Output the [x, y] coordinate of the center of the cell containing the given text.  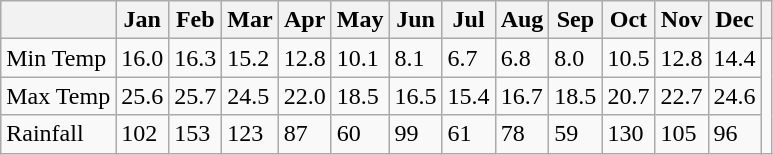
Dec [734, 20]
96 [734, 134]
14.4 [734, 58]
24.5 [250, 96]
8.0 [576, 58]
Jun [416, 20]
Oct [628, 20]
16.3 [196, 58]
Sep [576, 20]
123 [250, 134]
Feb [196, 20]
25.7 [196, 96]
99 [416, 134]
59 [576, 134]
102 [142, 134]
153 [196, 134]
Jan [142, 20]
Min Temp [58, 58]
61 [468, 134]
Mar [250, 20]
8.1 [416, 58]
16.0 [142, 58]
15.2 [250, 58]
Nov [682, 20]
10.5 [628, 58]
60 [360, 134]
87 [304, 134]
May [360, 20]
130 [628, 134]
16.5 [416, 96]
22.7 [682, 96]
20.7 [628, 96]
16.7 [522, 96]
Rainfall [58, 134]
Apr [304, 20]
Jul [468, 20]
10.1 [360, 58]
78 [522, 134]
22.0 [304, 96]
6.8 [522, 58]
Aug [522, 20]
6.7 [468, 58]
105 [682, 134]
24.6 [734, 96]
25.6 [142, 96]
Max Temp [58, 96]
15.4 [468, 96]
